Pinpoint the cell where the given text exists, returning its (x, y) midpoint coordinate. 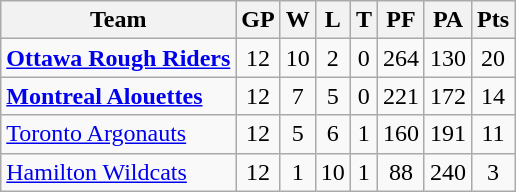
7 (298, 96)
6 (332, 134)
L (332, 20)
264 (400, 58)
Hamilton Wildcats (118, 172)
191 (448, 134)
172 (448, 96)
3 (494, 172)
W (298, 20)
160 (400, 134)
PF (400, 20)
PA (448, 20)
130 (448, 58)
2 (332, 58)
Toronto Argonauts (118, 134)
Ottawa Rough Riders (118, 58)
Pts (494, 20)
240 (448, 172)
20 (494, 58)
Team (118, 20)
88 (400, 172)
Montreal Alouettes (118, 96)
GP (258, 20)
11 (494, 134)
14 (494, 96)
221 (400, 96)
T (364, 20)
